For the text-containing cell, return its midpoint in (X, Y) coordinate format. 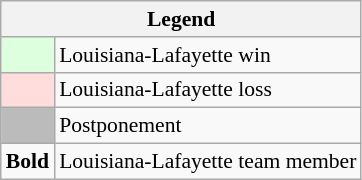
Bold (28, 162)
Postponement (208, 126)
Louisiana-Lafayette team member (208, 162)
Louisiana-Lafayette loss (208, 90)
Louisiana-Lafayette win (208, 55)
Legend (182, 19)
